Scan for the cell matching the given text and deliver its [x, y] coordinate at center. 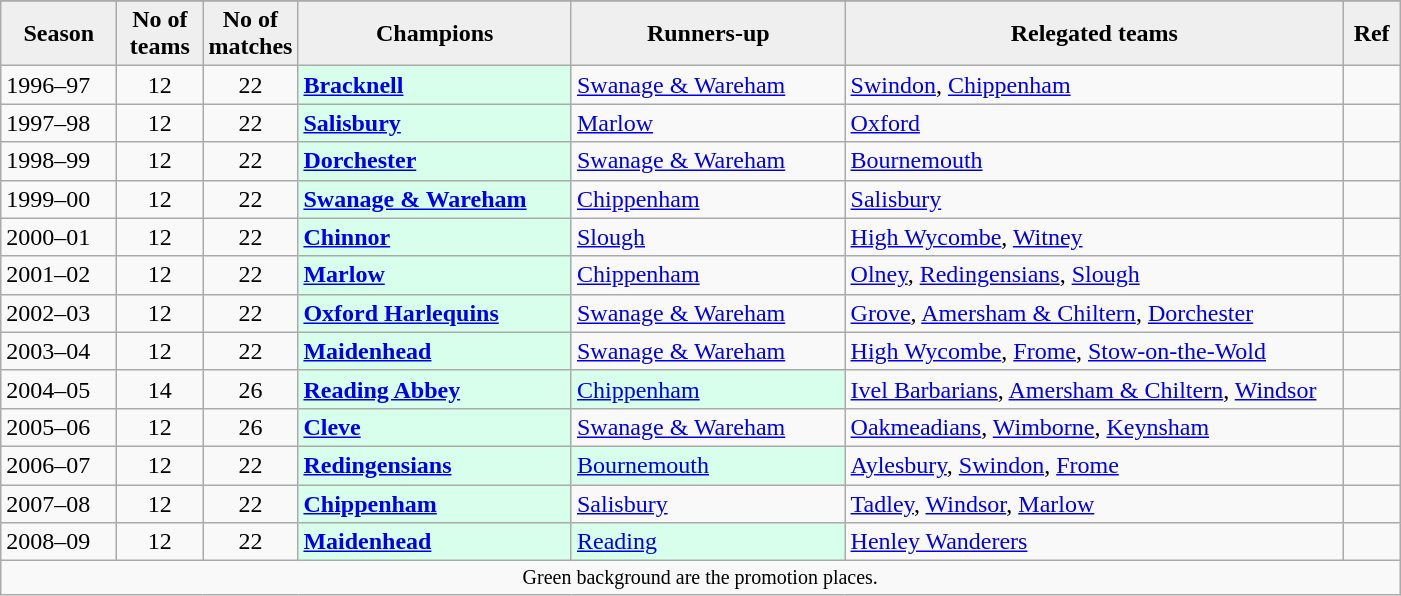
Runners-up [708, 34]
2006–07 [59, 465]
Dorchester [435, 161]
1997–98 [59, 123]
Ivel Barbarians, Amersham & Chiltern, Windsor [1094, 389]
Swindon, Chippenham [1094, 85]
Cleve [435, 427]
Bracknell [435, 85]
Chinnor [435, 237]
Reading [708, 542]
Oxford [1094, 123]
Grove, Amersham & Chiltern, Dorchester [1094, 313]
Aylesbury, Swindon, Frome [1094, 465]
Green background are the promotion places. [700, 578]
Oakmeadians, Wimborne, Keynsham [1094, 427]
Tadley, Windsor, Marlow [1094, 503]
High Wycombe, Witney [1094, 237]
2007–08 [59, 503]
2004–05 [59, 389]
2005–06 [59, 427]
Oxford Harlequins [435, 313]
Olney, Redingensians, Slough [1094, 275]
Season [59, 34]
High Wycombe, Frome, Stow-on-the-Wold [1094, 351]
2000–01 [59, 237]
14 [160, 389]
1996–97 [59, 85]
2002–03 [59, 313]
No of teams [160, 34]
No of matches [250, 34]
Reading Abbey [435, 389]
1998–99 [59, 161]
Slough [708, 237]
Champions [435, 34]
2008–09 [59, 542]
Redingensians [435, 465]
2003–04 [59, 351]
Relegated teams [1094, 34]
Ref [1372, 34]
2001–02 [59, 275]
Henley Wanderers [1094, 542]
1999–00 [59, 199]
